Return the (x, y) coordinate for the center point of the cell that contains the specified text.  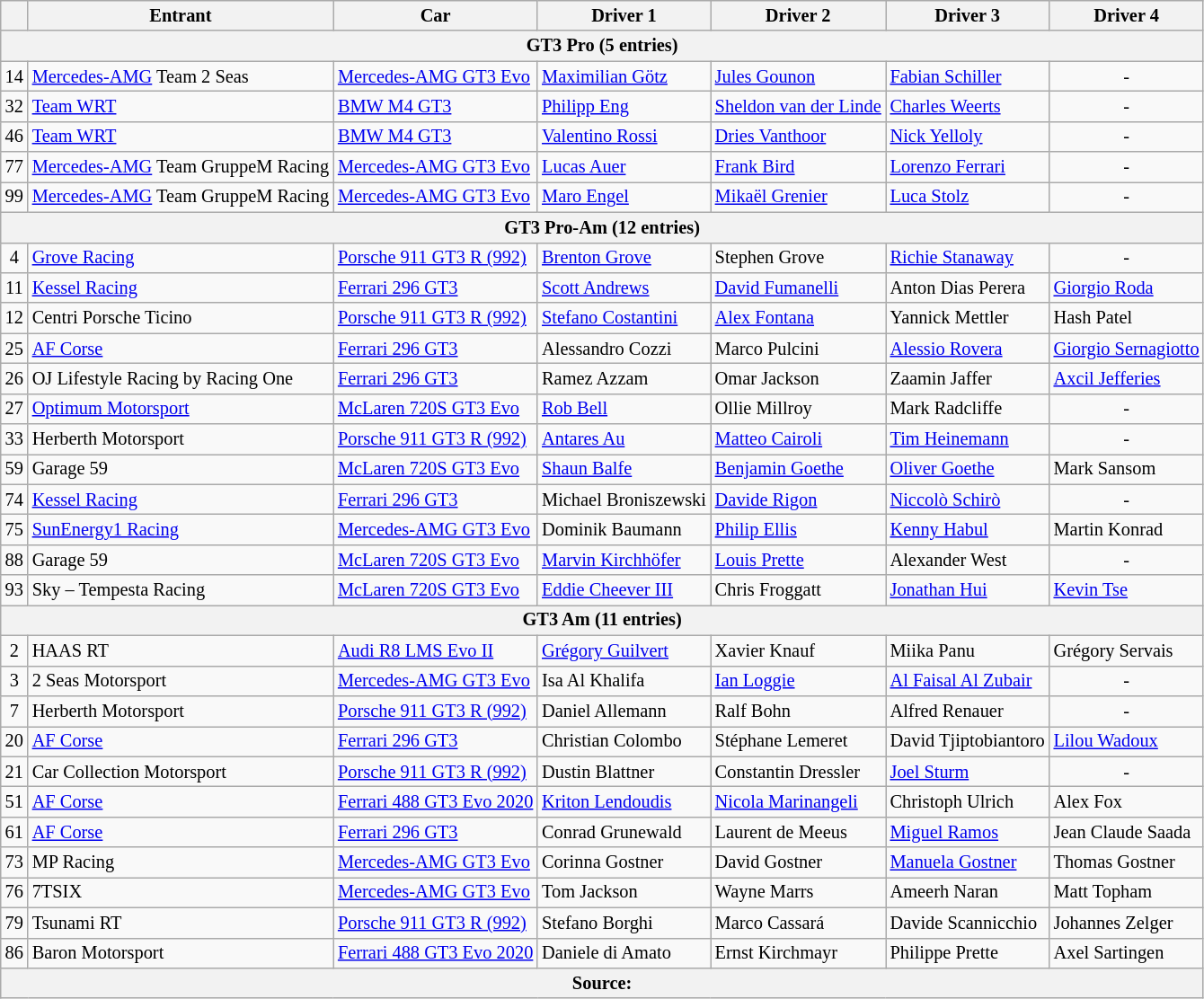
79 (14, 923)
Ernst Kirchmayr (798, 953)
2 Seas Motorsport (181, 681)
51 (14, 801)
2 (14, 650)
Antares Au (624, 439)
Car Collection Motorsport (181, 772)
59 (14, 469)
Kevin Tse (1127, 590)
Ian Loggie (798, 681)
Tim Heinemann (968, 439)
Ameerh Naran (968, 892)
Alex Fontana (798, 318)
Nicola Marinangeli (798, 801)
Marco Pulcini (798, 349)
Xavier Knauf (798, 650)
Grove Racing (181, 258)
Centri Porsche Ticino (181, 318)
Thomas Gostner (1127, 862)
Stéphane Lemeret (798, 741)
Mikaël Grenier (798, 197)
Tsunami RT (181, 923)
Laurent de Meeus (798, 832)
Constantin Dressler (798, 772)
Optimum Motorsport (181, 409)
Rob Bell (624, 409)
Omar Jackson (798, 378)
Brenton Grove (624, 258)
73 (14, 862)
Baron Motorsport (181, 953)
Dustin Blattner (624, 772)
Yannick Mettler (968, 318)
Mark Sansom (1127, 469)
77 (14, 167)
Niccolò Schirò (968, 499)
Sheldon van der Linde (798, 106)
MP Racing (181, 862)
Shaun Balfe (624, 469)
Jonathan Hui (968, 590)
Lorenzo Ferrari (968, 167)
Marvin Kirchhöfer (624, 560)
Marco Cassará (798, 923)
Oliver Goethe (968, 469)
Driver 3 (968, 15)
Stefano Borghi (624, 923)
Jean Claude Saada (1127, 832)
Johannes Zelger (1127, 923)
Kriton Lendoudis (624, 801)
Al Faisal Al Zubair (968, 681)
Giorgio Roda (1127, 287)
Kenny Habul (968, 529)
Benjamin Goethe (798, 469)
Dries Vanthoor (798, 137)
93 (14, 590)
Martin Konrad (1127, 529)
99 (14, 197)
GT3 Pro (5 entries) (602, 46)
Wayne Marrs (798, 892)
3 (14, 681)
Mercedes-AMG Team 2 Seas (181, 76)
Alfred Renauer (968, 711)
Driver 2 (798, 15)
Car (435, 15)
David Gostner (798, 862)
Nick Yelloly (968, 137)
Lucas Auer (624, 167)
Mark Radcliffe (968, 409)
4 (14, 258)
Maro Engel (624, 197)
Frank Bird (798, 167)
Richie Stanaway (968, 258)
Grégory Servais (1127, 650)
14 (14, 76)
OJ Lifestyle Racing by Racing One (181, 378)
Alessandro Cozzi (624, 349)
Philip Ellis (798, 529)
Matt Topham (1127, 892)
7 (14, 711)
Luca Stolz (968, 197)
61 (14, 832)
Giorgio Sernagiotto (1127, 349)
HAAS RT (181, 650)
26 (14, 378)
Axel Sartingen (1127, 953)
Axcil Jefferies (1127, 378)
Manuela Gostner (968, 862)
33 (14, 439)
Driver 1 (624, 15)
David Tjiptobiantoro (968, 741)
46 (14, 137)
Daniele di Amato (624, 953)
Corinna Gostner (624, 862)
Entrant (181, 15)
Grégory Guilvert (624, 650)
Louis Prette (798, 560)
21 (14, 772)
Sky – Tempesta Racing (181, 590)
Joel Sturm (968, 772)
7TSIX (181, 892)
Ralf Bohn (798, 711)
Daniel Allemann (624, 711)
Michael Broniszewski (624, 499)
Miguel Ramos (968, 832)
Alexander West (968, 560)
Charles Weerts (968, 106)
Driver 4 (1127, 15)
Davide Scannicchio (968, 923)
25 (14, 349)
Fabian Schiller (968, 76)
Audi R8 LMS Evo II (435, 650)
74 (14, 499)
SunEnergy1 Racing (181, 529)
76 (14, 892)
Conrad Grunewald (624, 832)
Maximilian Götz (624, 76)
86 (14, 953)
Alex Fox (1127, 801)
Philipp Eng (624, 106)
Lilou Wadoux (1127, 741)
Source: (602, 983)
12 (14, 318)
75 (14, 529)
Davide Rigon (798, 499)
Jules Gounon (798, 76)
Isa Al Khalifa (624, 681)
Christian Colombo (624, 741)
Eddie Cheever III (624, 590)
Tom Jackson (624, 892)
Anton Dias Perera (968, 287)
GT3 Pro-Am (12 entries) (602, 227)
Stephen Grove (798, 258)
Christoph Ulrich (968, 801)
11 (14, 287)
Scott Andrews (624, 287)
Ollie Millroy (798, 409)
Dominik Baumann (624, 529)
20 (14, 741)
Chris Froggatt (798, 590)
David Fumanelli (798, 287)
88 (14, 560)
Matteo Cairoli (798, 439)
Miika Panu (968, 650)
Valentino Rossi (624, 137)
Philippe Prette (968, 953)
27 (14, 409)
32 (14, 106)
Zaamin Jaffer (968, 378)
Hash Patel (1127, 318)
GT3 Am (11 entries) (602, 620)
Ramez Azzam (624, 378)
Stefano Costantini (624, 318)
Alessio Rovera (968, 349)
